For the text-containing cell, return its midpoint in (x, y) coordinate format. 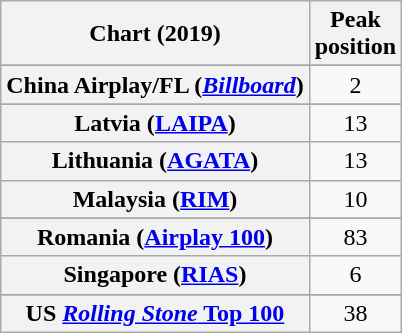
Latvia (LAIPA) (155, 123)
Malaysia (RIM) (155, 199)
10 (355, 199)
Peakposition (355, 34)
6 (355, 275)
China Airplay/FL (Billboard) (155, 85)
Romania (Airplay 100) (155, 237)
38 (355, 313)
2 (355, 85)
Singapore (RIAS) (155, 275)
Chart (2019) (155, 34)
Lithuania (AGATA) (155, 161)
83 (355, 237)
US Rolling Stone Top 100 (155, 313)
